Output the (X, Y) coordinate of the center of the cell containing the given text.  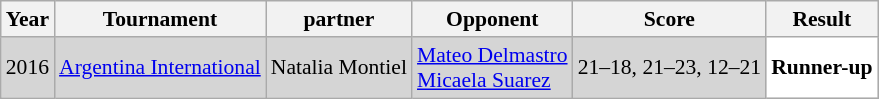
Mateo Delmastro Micaela Suarez (492, 68)
Opponent (492, 19)
partner (339, 19)
Argentina International (160, 68)
Natalia Montiel (339, 68)
Year (28, 19)
Runner-up (822, 68)
21–18, 21–23, 12–21 (670, 68)
Result (822, 19)
Tournament (160, 19)
Score (670, 19)
2016 (28, 68)
